Identify which cell holds the provided text, then report its [X, Y] central coordinate. 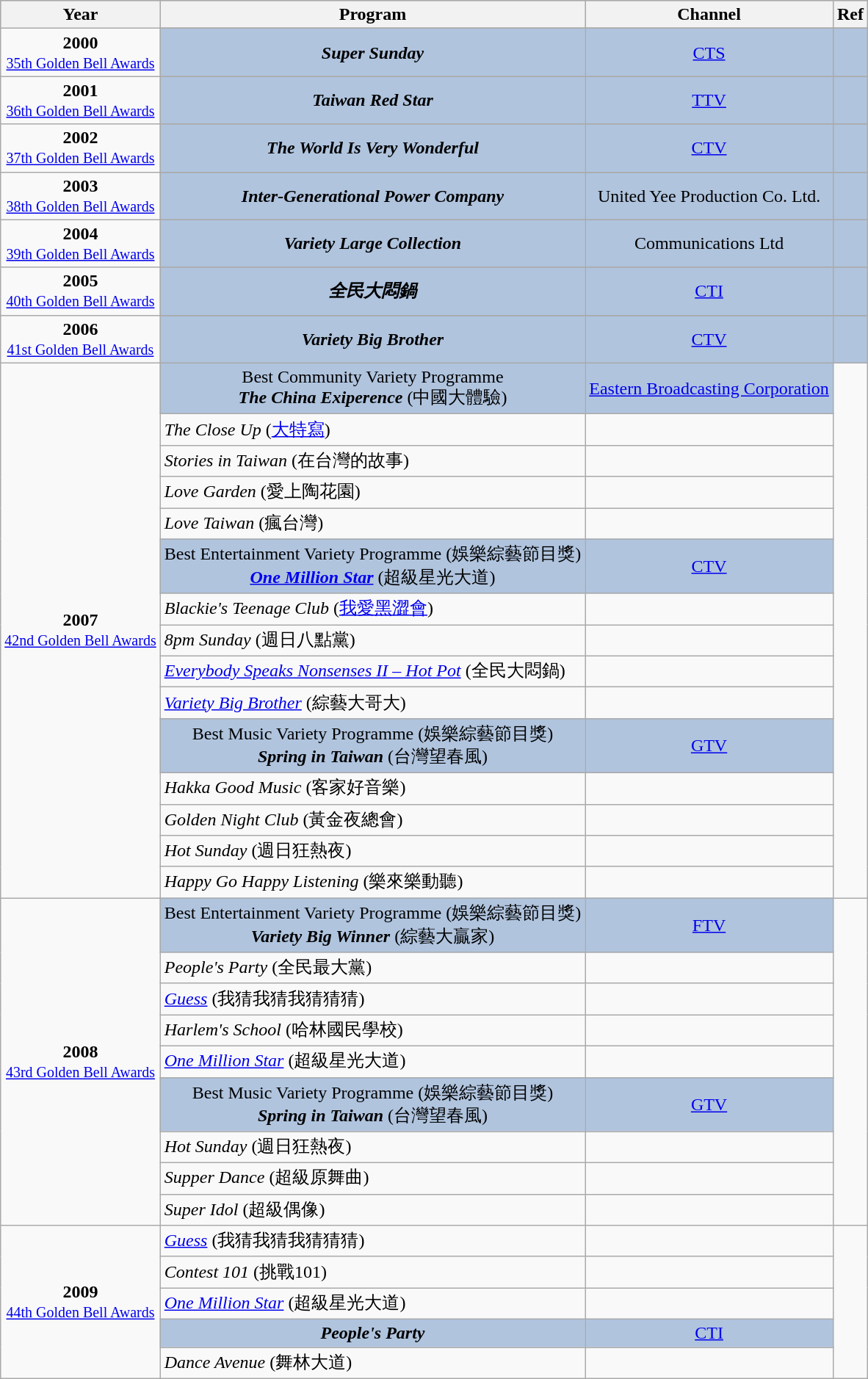
Stories in Taiwan (在台灣的故事) [373, 461]
Variety Big Brother [373, 339]
Taiwan Red Star [373, 100]
2006 41st Golden Bell Awards [81, 339]
2002 37th Golden Bell Awards [81, 148]
2009 44th Golden Bell Awards [81, 1302]
Super Sunday [373, 53]
2005 40th Golden Bell Awards [81, 291]
2003 38th Golden Bell Awards [81, 195]
Hakka Good Music (客家好音樂) [373, 789]
Channel [709, 15]
Super Idol (超級偶像) [373, 1210]
Best Community Variety Programme The China Exiperence (中國大體驗) [373, 388]
Contest 101 (挑戰101) [373, 1272]
Harlem's School (哈林國民學校) [373, 1031]
People's Party (全民最大黨) [373, 968]
Blackie's Teenage Club (我愛黑澀會) [373, 609]
FTV [709, 925]
8pm Sunday (週日八點黨) [373, 640]
Year [81, 15]
Best Entertainment Variety Programme (娛樂綜藝節目獎) Variety Big Winner (綜藝大贏家) [373, 925]
Variety Large Collection [373, 244]
Program [373, 15]
Communications Ltd [709, 244]
Love Taiwan (瘋台灣) [373, 524]
Love Garden (愛上陶花園) [373, 492]
TTV [709, 100]
2000 35th Golden Bell Awards [81, 53]
The Close Up (大特寫) [373, 430]
Golden Night Club (黃金夜總會) [373, 819]
Happy Go Happy Listening (樂來樂動聽) [373, 883]
People's Party [373, 1333]
Ref [850, 15]
Variety Big Brother (綜藝大哥大) [373, 703]
Best Entertainment Variety Programme (娛樂綜藝節目獎) One Million Star (超級星光大道) [373, 566]
The World Is Very Wonderful [373, 148]
Everybody Speaks Nonsenses II – Hot Pot (全民大悶鍋) [373, 671]
Inter-Generational Power Company [373, 195]
United Yee Production Co. Ltd. [709, 195]
CTS [709, 53]
2004 39th Golden Bell Awards [81, 244]
Dance Avenue (舞林大道) [373, 1363]
2001 36th Golden Bell Awards [81, 100]
Supper Dance (超級原舞曲) [373, 1179]
2008 43rd Golden Bell Awards [81, 1062]
2007 42nd Golden Bell Awards [81, 630]
全民大悶鍋 [373, 291]
Eastern Broadcasting Corporation [709, 388]
